Provide the (X, Y) coordinate of the cell's center where the given text is located.  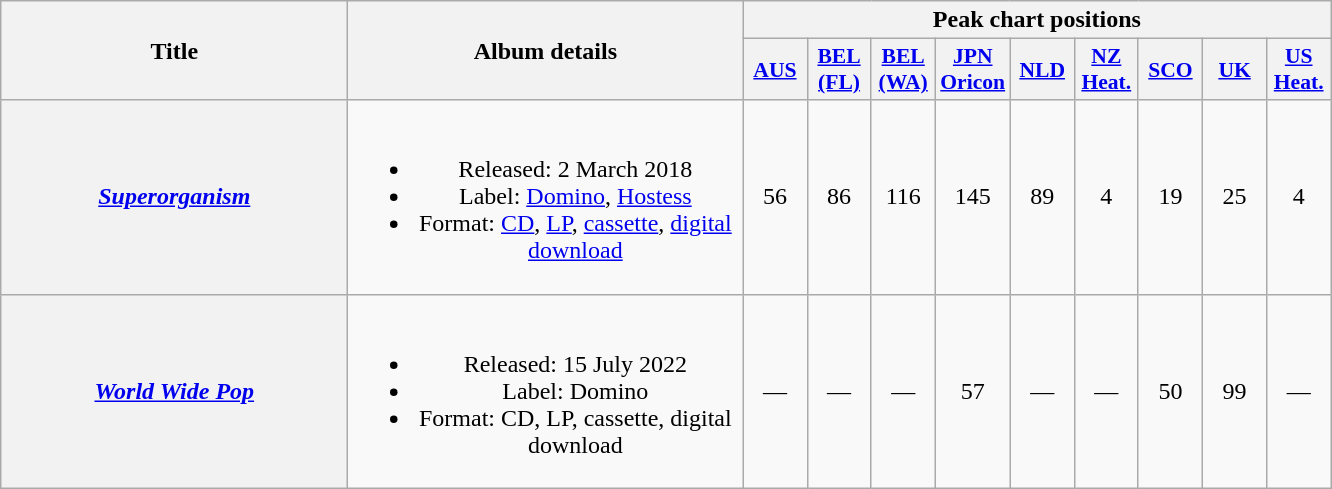
USHeat. (1299, 70)
BEL(WA) (903, 70)
World Wide Pop (174, 391)
BEL(FL) (839, 70)
57 (972, 391)
JPNOricon (972, 70)
NLD (1042, 70)
SCO (1170, 70)
86 (839, 197)
99 (1235, 391)
Title (174, 50)
Album details (546, 50)
56 (775, 197)
19 (1170, 197)
Released: 2 March 2018Label: Domino, HostessFormat: CD, LP, cassette, digital download (546, 197)
25 (1235, 197)
UK (1235, 70)
145 (972, 197)
Peak chart positions (1037, 20)
116 (903, 197)
89 (1042, 197)
Released: 15 July 2022Label: DominoFormat: CD, LP, cassette, digital download (546, 391)
Superorganism (174, 197)
AUS (775, 70)
NZHeat. (1106, 70)
50 (1170, 391)
